Scan for the cell matching the given text and deliver its (X, Y) coordinate at center. 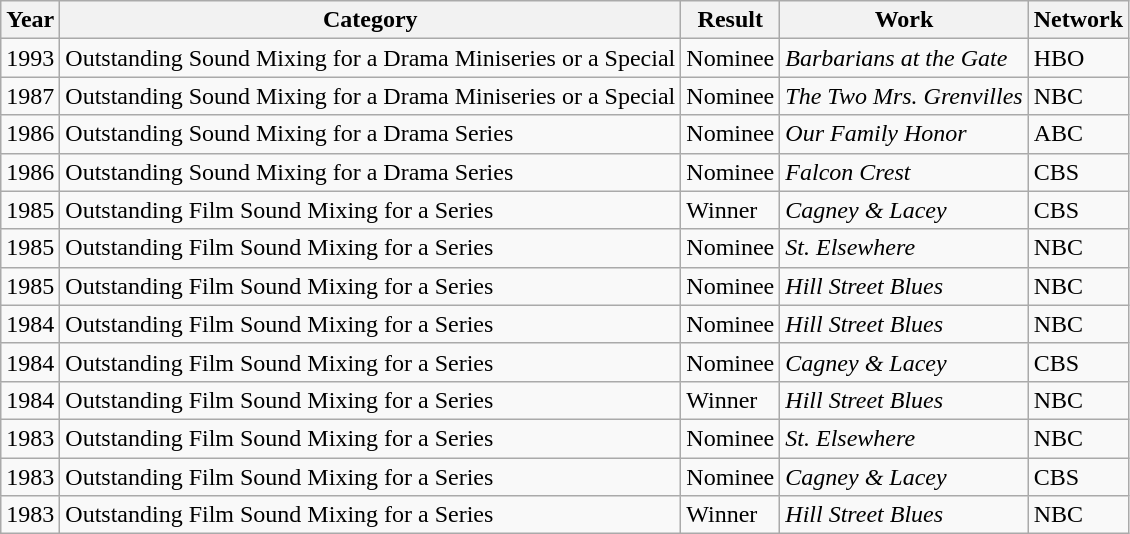
Barbarians at the Gate (904, 58)
Network (1078, 20)
Our Family Honor (904, 134)
Falcon Crest (904, 172)
Category (370, 20)
HBO (1078, 58)
Year (30, 20)
1993 (30, 58)
The Two Mrs. Grenvilles (904, 96)
Work (904, 20)
Result (730, 20)
ABC (1078, 134)
1987 (30, 96)
